Find where the given text appears and provide that cell's center as [x, y] coordinate. 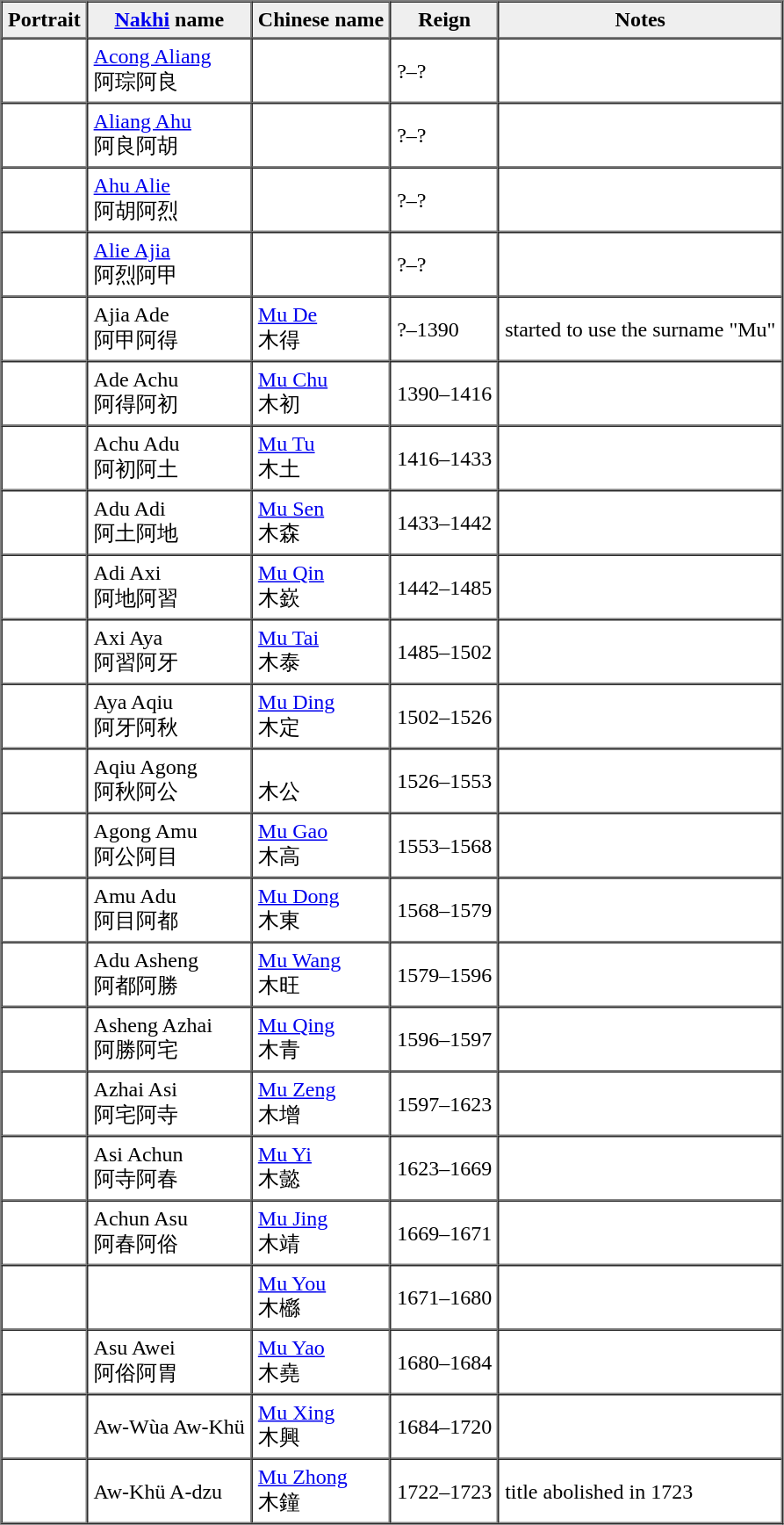
木公 [320, 781]
Achun Asu阿春阿俗 [169, 1232]
Notes [641, 20]
Mu Xing木興 [320, 1427]
1433–1442 [444, 523]
1526–1553 [444, 781]
Mu Chu木初 [320, 394]
1669–1671 [444, 1232]
title abolished in 1723 [641, 1491]
Mu Gao木高 [320, 846]
1568–1579 [444, 910]
Chinese name [320, 20]
1623–1669 [444, 1168]
Amu Adu阿目阿都 [169, 910]
Asheng Azhai阿勝阿宅 [169, 1039]
Adi Axi阿地阿習 [169, 588]
Mu You木櫾 [320, 1297]
started to use the surname "Mu" [641, 329]
1442–1485 [444, 588]
Aqiu Agong阿秋阿公 [169, 781]
Mu Sen木森 [320, 523]
Mu Qin木嶔 [320, 588]
Aya Aqiu阿牙阿秋 [169, 716]
1671–1680 [444, 1297]
Mu Jing木靖 [320, 1232]
Ade Achu阿得阿初 [169, 394]
Mu De木得 [320, 329]
Aw-Wùa Aw-Khü [169, 1427]
1579–1596 [444, 974]
Portrait [45, 20]
?–1390 [444, 329]
Acong Aliang阿琮阿良 [169, 71]
1416–1433 [444, 458]
Mu Yi木懿 [320, 1168]
Mu Zhong木鐘 [320, 1491]
Mu Wang木旺 [320, 974]
1390–1416 [444, 394]
Aliang Ahu阿良阿胡 [169, 135]
Mu Tu木土 [320, 458]
Mu Yao木堯 [320, 1362]
1553–1568 [444, 846]
Mu Dong木東 [320, 910]
Adu Adi阿土阿地 [169, 523]
Axi Aya阿習阿牙 [169, 652]
Asi Achun阿寺阿春 [169, 1168]
Mu Tai木泰 [320, 652]
1680–1684 [444, 1362]
Agong Amu阿公阿目 [169, 846]
1596–1597 [444, 1039]
Nakhi name [169, 20]
1684–1720 [444, 1427]
Asu Awei阿俗阿胃 [169, 1362]
Mu Qing木青 [320, 1039]
1485–1502 [444, 652]
1502–1526 [444, 716]
Alie Ajia阿烈阿甲 [169, 264]
Achu Adu阿初阿土 [169, 458]
Mu Ding木定 [320, 716]
Mu Zeng木增 [320, 1104]
1597–1623 [444, 1104]
Aw-Khü A-dzu [169, 1491]
Reign [444, 20]
Ahu Alie阿胡阿烈 [169, 199]
Ajia Ade阿甲阿得 [169, 329]
Adu Asheng阿都阿勝 [169, 974]
1722–1723 [444, 1491]
Azhai Asi阿宅阿寺 [169, 1104]
